Locate the cell with the specified text and output its (x, y) center coordinate. 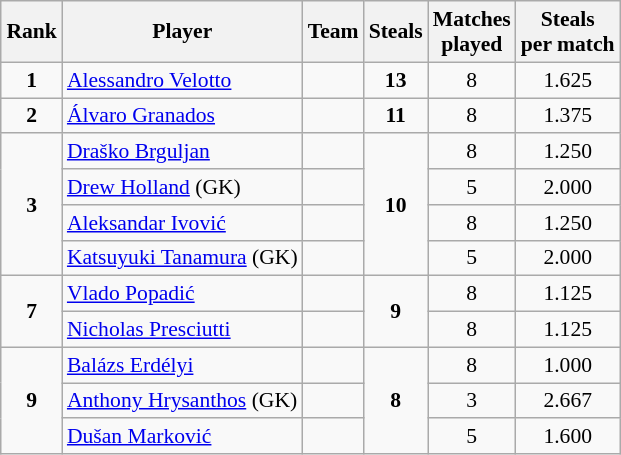
7 (32, 312)
2 (32, 116)
Álvaro Granados (182, 116)
2.667 (568, 401)
1.600 (568, 437)
Balázs Erdélyi (182, 365)
Drew Holland (GK) (182, 187)
13 (396, 80)
Player (182, 32)
11 (396, 116)
Matchesplayed (472, 32)
Team (334, 32)
Stealsper match (568, 32)
Anthony Hrysanthos (GK) (182, 401)
Vlado Popadić (182, 294)
Alessandro Velotto (182, 80)
1.625 (568, 80)
1 (32, 80)
Katsuyuki Tanamura (GK) (182, 258)
Steals (396, 32)
Aleksandar Ivović (182, 223)
Nicholas Presciutti (182, 330)
Rank (32, 32)
1.375 (568, 116)
1.000 (568, 365)
Dušan Marković (182, 437)
10 (396, 205)
Draško Brguljan (182, 152)
